Find where the given text appears and provide that cell's center as [x, y] coordinate. 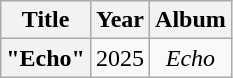
Echo [191, 58]
Album [191, 20]
Year [120, 20]
2025 [120, 58]
Title [46, 20]
"Echo" [46, 58]
